Pinpoint the cell where the given text exists, returning its (x, y) midpoint coordinate. 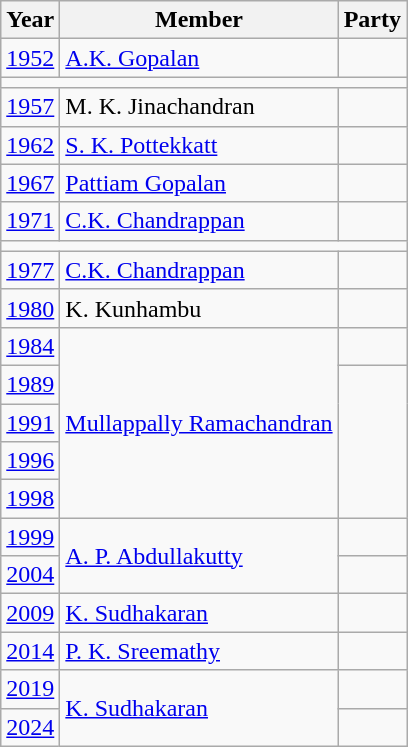
Party (372, 20)
K. Kunhambu (199, 308)
1977 (30, 270)
1980 (30, 308)
M. K. Jinachandran (199, 107)
1989 (30, 384)
1967 (30, 183)
Member (199, 20)
1984 (30, 346)
1952 (30, 58)
2004 (30, 575)
1971 (30, 221)
2024 (30, 727)
P. K. Sreemathy (199, 651)
2009 (30, 613)
Pattiam Gopalan (199, 183)
1991 (30, 423)
1962 (30, 145)
1957 (30, 107)
1996 (30, 461)
A.K. Gopalan (199, 58)
S. K. Pottekkatt (199, 145)
Mullappally Ramachandran (199, 422)
Year (30, 20)
2014 (30, 651)
1999 (30, 537)
A. P. Abdullakutty (199, 556)
2019 (30, 689)
1998 (30, 499)
